Identify which cell holds the provided text, then report its [x, y] central coordinate. 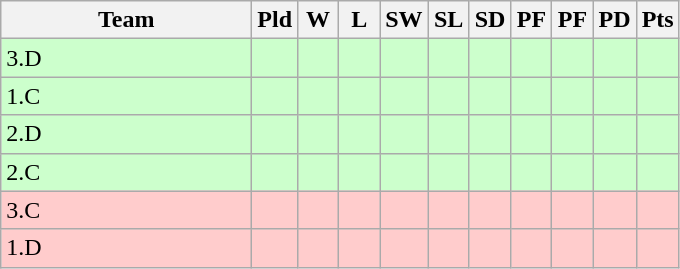
L [360, 20]
1.C [126, 96]
SW [404, 20]
2.C [126, 172]
W [318, 20]
SL [448, 20]
3.D [126, 58]
Team [126, 20]
PD [614, 20]
2.D [126, 134]
1.D [126, 248]
Pld [275, 20]
3.C [126, 210]
Pts [658, 20]
SD [490, 20]
